Find where the given text appears and provide that cell's center as (X, Y) coordinate. 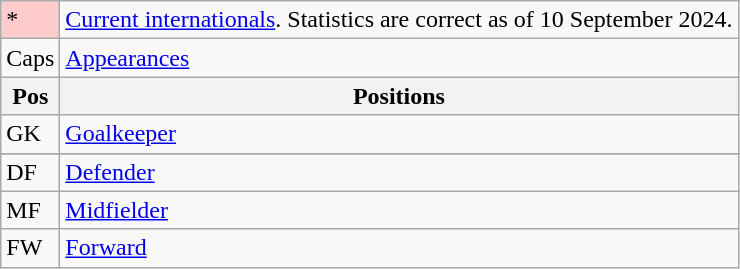
Midfielder (399, 210)
Current internationals. Statistics are correct as of 10 September 2024. (399, 20)
DF (30, 172)
Forward (399, 248)
Caps (30, 58)
Positions (399, 96)
Goalkeeper (399, 134)
Appearances (399, 58)
Pos (30, 96)
GK (30, 134)
Defender (399, 172)
* (30, 20)
FW (30, 248)
MF (30, 210)
